Extract the (x, y) coordinate from the center of the cell holding the provided text.  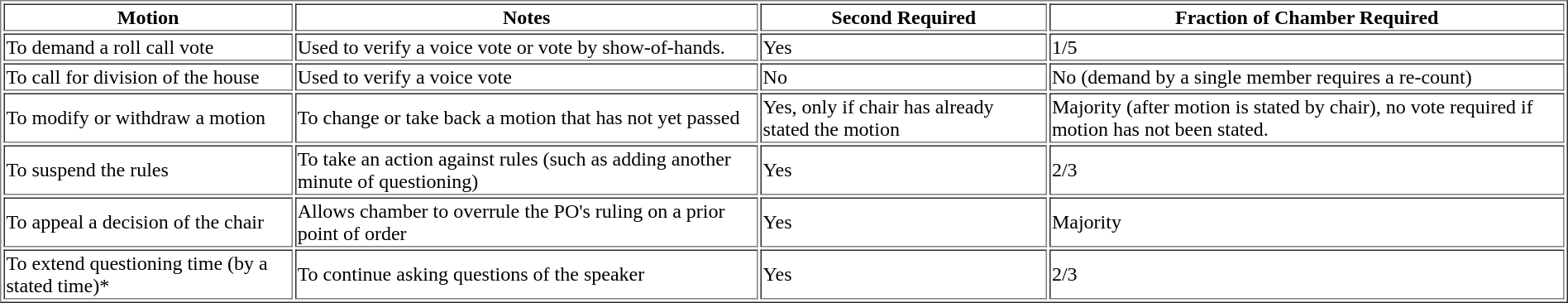
Motion (147, 17)
No (904, 76)
Used to verify a voice vote or vote by show-of-hands. (527, 46)
To take an action against rules (such as adding another minute of questioning) (527, 171)
To modify or withdraw a motion (147, 118)
To suspend the rules (147, 171)
To continue asking questions of the speaker (527, 275)
No (demand by a single member requires a re-count) (1307, 76)
To call for division of the house (147, 76)
1/5 (1307, 46)
To extend questioning time (by a stated time)* (147, 275)
Fraction of Chamber Required (1307, 17)
To demand a roll call vote (147, 46)
Second Required (904, 17)
Yes, only if chair has already stated the motion (904, 118)
Used to verify a voice vote (527, 76)
To appeal a decision of the chair (147, 222)
Notes (527, 17)
Majority (after motion is stated by chair), no vote required if motion has not been stated. (1307, 118)
Majority (1307, 222)
To change or take back a motion that has not yet passed (527, 118)
Allows chamber to overrule the PO's ruling on a prior point of order (527, 222)
